Search for the cell housing the specified text and yield its [x, y] center coordinate. 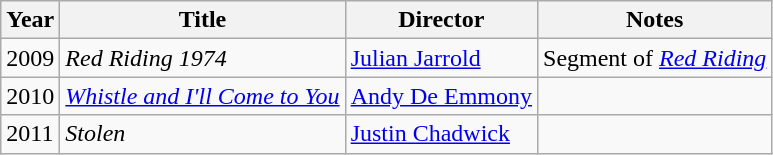
Justin Chadwick [441, 134]
Andy De Emmony [441, 96]
Segment of Red Riding [655, 58]
2010 [30, 96]
2011 [30, 134]
2009 [30, 58]
Whistle and I'll Come to You [202, 96]
Year [30, 20]
Notes [655, 20]
Red Riding 1974 [202, 58]
Julian Jarrold [441, 58]
Stolen [202, 134]
Director [441, 20]
Title [202, 20]
